Extract the [x, y] coordinate from the center of the cell holding the provided text.  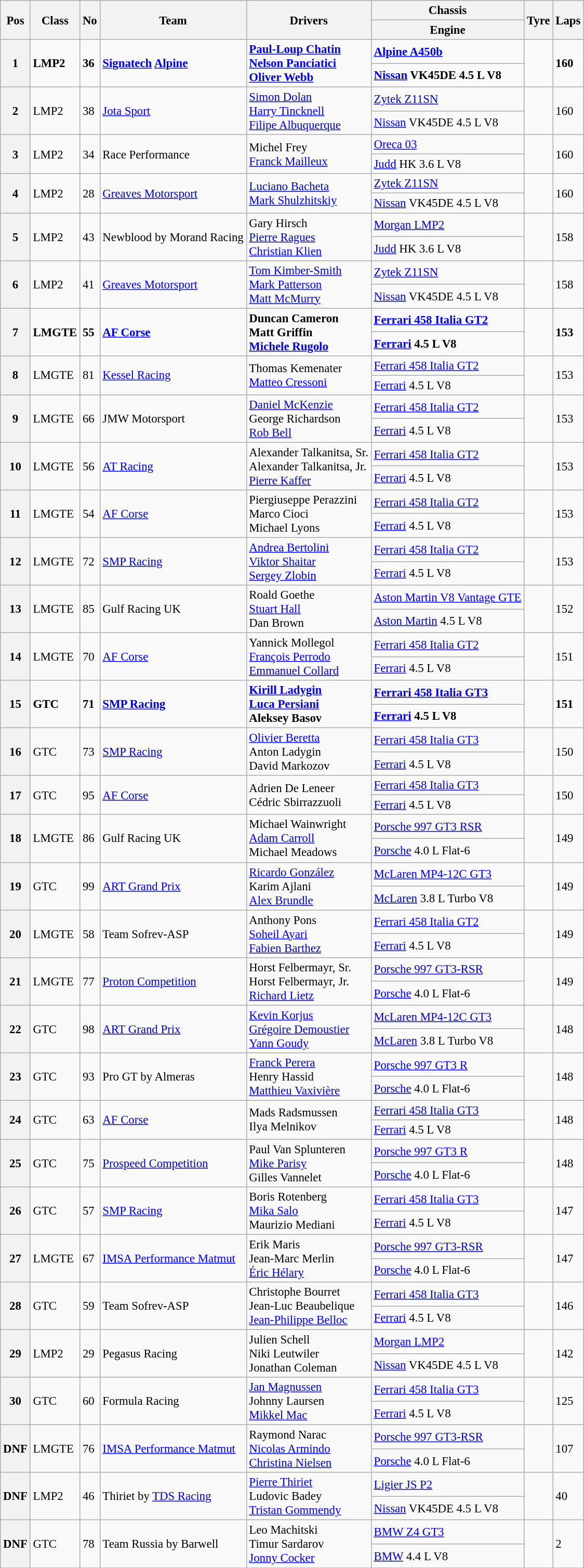
27 [16, 1259]
41 [90, 284]
75 [90, 1163]
11 [16, 514]
Class [55, 20]
Mads Radsmussen Ilya Melnikov [309, 1119]
125 [568, 1401]
3 [16, 154]
Jan Magnussen Johnny Laursen Mikkel Mac [309, 1401]
Anthony Pons Soheil Ayari Fabien Barthez [309, 934]
76 [90, 1449]
6 [16, 284]
Pos [16, 20]
Tyre [538, 20]
54 [90, 514]
Simon Dolan Harry Tincknell Filipe Albuquerque [309, 111]
Porsche 997 GT3 RSR [447, 827]
Pro GT by Almeras [173, 1077]
66 [90, 419]
Team Russia by Barwell [173, 1544]
Boris Rotenberg Mika Salo Maurizio Mediani [309, 1211]
99 [90, 886]
10 [16, 466]
Aston Martin 4.5 L V8 [447, 621]
59 [90, 1306]
Kessel Racing [173, 375]
43 [90, 237]
81 [90, 375]
Kevin Korjus Grégoire Demoustier Yann Goudy [309, 1029]
93 [90, 1077]
Luciano Bacheta Mark Shulzhitskiy [309, 193]
15 [16, 704]
Horst Felbermayr, Sr. Horst Felbermayr, Jr. Richard Lietz [309, 981]
13 [16, 609]
BMW Z4 GT3 [447, 1532]
Formula Racing [173, 1401]
67 [90, 1259]
Erik Maris Jean-Marc Merlin Éric Hélary [309, 1259]
Chassis [447, 10]
146 [568, 1306]
Race Performance [173, 154]
Thiriet by TDS Racing [173, 1497]
Pierre Thiriet Ludovic Badey Tristan Gommendy [309, 1497]
BMW 4.4 L V8 [447, 1556]
71 [90, 704]
19 [16, 886]
Leo Machitski Timur Sardarov Jonny Cocker [309, 1544]
Andrea Bertolini Viktor Shaitar Sergey Zlobin [309, 561]
107 [568, 1449]
Engine [447, 30]
57 [90, 1211]
34 [90, 154]
Jota Sport [173, 111]
58 [90, 934]
Ricardo González Karim Ajlani Alex Brundle [309, 886]
Ligier JS P2 [447, 1485]
30 [16, 1401]
17 [16, 795]
98 [90, 1029]
72 [90, 561]
16 [16, 752]
JMW Motorsport [173, 419]
1 [16, 63]
21 [16, 981]
63 [90, 1119]
24 [16, 1119]
Raymond Narac Nicolas Armindo Christina Nielsen [309, 1449]
73 [90, 752]
Kirill Ladygin Luca Persiani Aleksey Basov [309, 704]
Pegasus Racing [173, 1354]
Olivier Beretta Anton Ladygin David Markozov [309, 752]
Michael Wainwright Adam Carroll Michael Meadows [309, 839]
Drivers [309, 20]
4 [16, 193]
Team [173, 20]
8 [16, 375]
46 [90, 1497]
Adrien De Leneer Cédric Sbirrazzuoli [309, 795]
26 [16, 1211]
Christophe Bourret Jean-Luc Beaubelique Jean-Philippe Belloc [309, 1306]
Julien Schell Niki Leutwiler Jonathan Coleman [309, 1354]
Duncan Cameron Matt Griffin Michele Rugolo [309, 332]
38 [90, 111]
No [90, 20]
Roald Goethe Stuart Hall Dan Brown [309, 609]
Piergiuseppe Perazzini Marco Cioci Michael Lyons [309, 514]
Thomas Kemenater Matteo Cressoni [309, 375]
Laps [568, 20]
Signatech Alpine [173, 63]
36 [90, 63]
Daniel McKenzie George Richardson Rob Bell [309, 419]
86 [90, 839]
20 [16, 934]
9 [16, 419]
Aston Martin V8 Vantage GTE [447, 597]
77 [90, 981]
70 [90, 657]
40 [568, 1497]
18 [16, 839]
142 [568, 1354]
Franck Perera Henry Hassid Matthieu Vaxivière [309, 1077]
Prospeed Competition [173, 1163]
Oreca 03 [447, 144]
Paul Van Splunteren Mike Parisy Gilles Vannelet [309, 1163]
Newblood by Morand Racing [173, 237]
85 [90, 609]
78 [90, 1544]
Michel Frey Franck Mailleux [309, 154]
22 [16, 1029]
Tom Kimber-Smith Mark Patterson Matt McMurry [309, 284]
Yannick Mollegol François Perrodo Emmanuel Collard [309, 657]
95 [90, 795]
23 [16, 1077]
25 [16, 1163]
56 [90, 466]
14 [16, 657]
152 [568, 609]
5 [16, 237]
12 [16, 561]
Gary Hirsch Pierre Ragues Christian Klien [309, 237]
Paul-Loup Chatin Nelson Panciatici Oliver Webb [309, 63]
55 [90, 332]
Alpine A450b [447, 51]
7 [16, 332]
AT Racing [173, 466]
60 [90, 1401]
Proton Competition [173, 981]
Alexander Talkanitsa, Sr. Alexander Talkanitsa, Jr. Pierre Kaffer [309, 466]
